Return the (x, y) coordinate for the center point of the cell that contains the specified text.  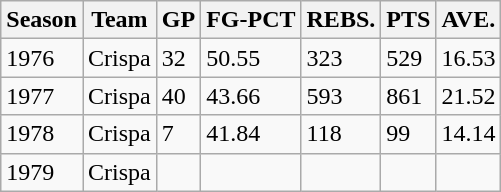
43.66 (251, 96)
32 (178, 58)
40 (178, 96)
99 (408, 134)
GP (178, 20)
861 (408, 96)
7 (178, 134)
21.52 (468, 96)
1978 (42, 134)
AVE. (468, 20)
323 (341, 58)
593 (341, 96)
1977 (42, 96)
50.55 (251, 58)
REBS. (341, 20)
FG-PCT (251, 20)
16.53 (468, 58)
Team (119, 20)
14.14 (468, 134)
1979 (42, 172)
Season (42, 20)
1976 (42, 58)
529 (408, 58)
PTS (408, 20)
118 (341, 134)
41.84 (251, 134)
